Search for the cell housing the specified text and yield its (X, Y) center coordinate. 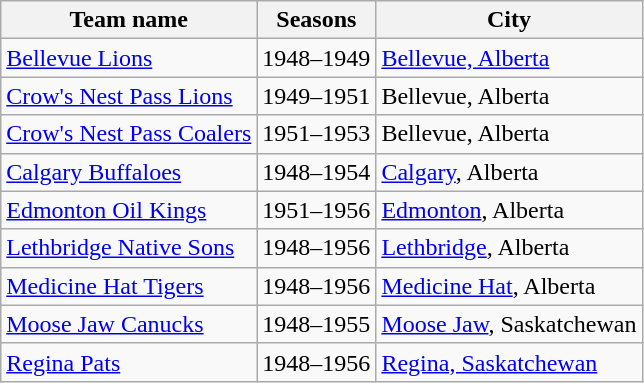
Regina, Saskatchewan (509, 362)
1948–1955 (316, 324)
1949–1951 (316, 96)
Bellevue Lions (129, 58)
City (509, 20)
Calgary Buffaloes (129, 172)
1948–1949 (316, 58)
Regina Pats (129, 362)
1951–1953 (316, 134)
Moose Jaw, Saskatchewan (509, 324)
Seasons (316, 20)
Team name (129, 20)
Calgary, Alberta (509, 172)
Crow's Nest Pass Lions (129, 96)
Medicine Hat Tigers (129, 286)
Edmonton Oil Kings (129, 210)
1948–1954 (316, 172)
Crow's Nest Pass Coalers (129, 134)
Moose Jaw Canucks (129, 324)
Lethbridge, Alberta (509, 248)
Lethbridge Native Sons (129, 248)
Edmonton, Alberta (509, 210)
Medicine Hat, Alberta (509, 286)
1951–1956 (316, 210)
